Scan for the cell matching the given text and deliver its [X, Y] coordinate at center. 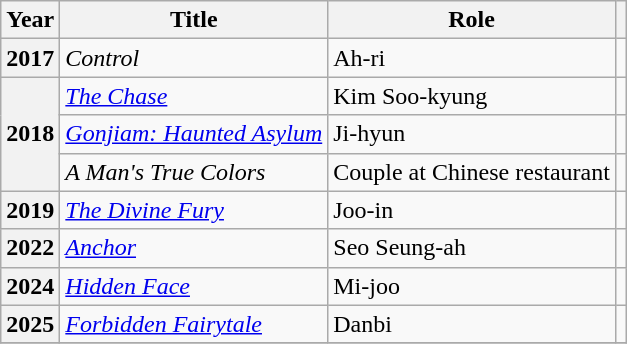
Gonjiam: Haunted Asylum [194, 134]
Control [194, 58]
Seo Seung-ah [472, 248]
Year [30, 20]
2018 [30, 134]
2025 [30, 324]
Ji-hyun [472, 134]
2024 [30, 286]
A Man's True Colors [194, 172]
The Divine Fury [194, 210]
Mi-joo [472, 286]
Kim Soo-kyung [472, 96]
Forbidden Fairytale [194, 324]
Hidden Face [194, 286]
Title [194, 20]
2019 [30, 210]
Ah-ri [472, 58]
The Chase [194, 96]
2017 [30, 58]
Joo-in [472, 210]
Couple at Chinese restaurant [472, 172]
Danbi [472, 324]
2022 [30, 248]
Anchor [194, 248]
Role [472, 20]
